From the cell containing the given text, extract its center point as [X, Y] coordinate. 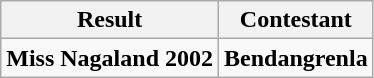
Bendangrenla [296, 58]
Contestant [296, 20]
Miss Nagaland 2002 [110, 58]
Result [110, 20]
